Extract the [x, y] coordinate from the center of the cell holding the provided text.  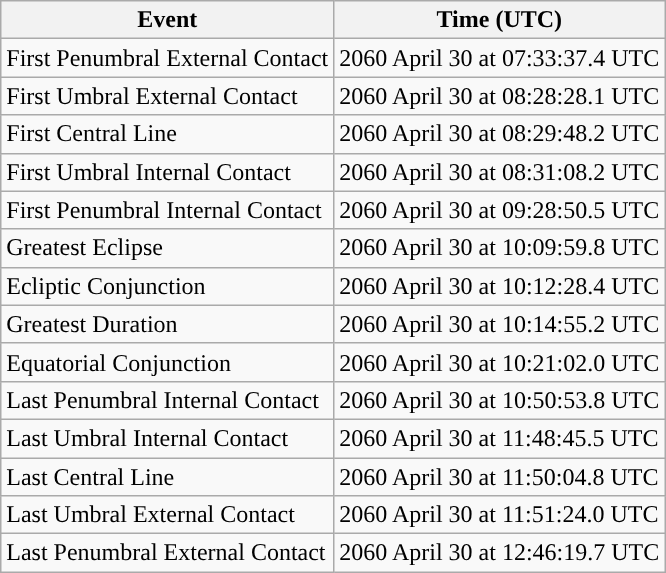
2060 April 30 at 12:46:19.7 UTC [500, 553]
2060 April 30 at 11:48:45.5 UTC [500, 438]
First Umbral External Contact [168, 96]
2060 April 30 at 11:50:04.8 UTC [500, 477]
Equatorial Conjunction [168, 362]
2060 April 30 at 08:31:08.2 UTC [500, 172]
Last Umbral External Contact [168, 515]
Last Central Line [168, 477]
First Umbral Internal Contact [168, 172]
Event [168, 20]
Greatest Eclipse [168, 248]
2060 April 30 at 09:28:50.5 UTC [500, 210]
First Penumbral Internal Contact [168, 210]
First Central Line [168, 134]
2060 April 30 at 10:09:59.8 UTC [500, 248]
2060 April 30 at 10:14:55.2 UTC [500, 324]
2060 April 30 at 10:12:28.4 UTC [500, 286]
2060 April 30 at 07:33:37.4 UTC [500, 58]
2060 April 30 at 11:51:24.0 UTC [500, 515]
Last Umbral Internal Contact [168, 438]
Last Penumbral Internal Contact [168, 400]
2060 April 30 at 08:28:28.1 UTC [500, 96]
First Penumbral External Contact [168, 58]
Ecliptic Conjunction [168, 286]
Last Penumbral External Contact [168, 553]
2060 April 30 at 10:21:02.0 UTC [500, 362]
2060 April 30 at 10:50:53.8 UTC [500, 400]
2060 April 30 at 08:29:48.2 UTC [500, 134]
Greatest Duration [168, 324]
Time (UTC) [500, 20]
